Find where the given text appears and provide that cell's center as (x, y) coordinate. 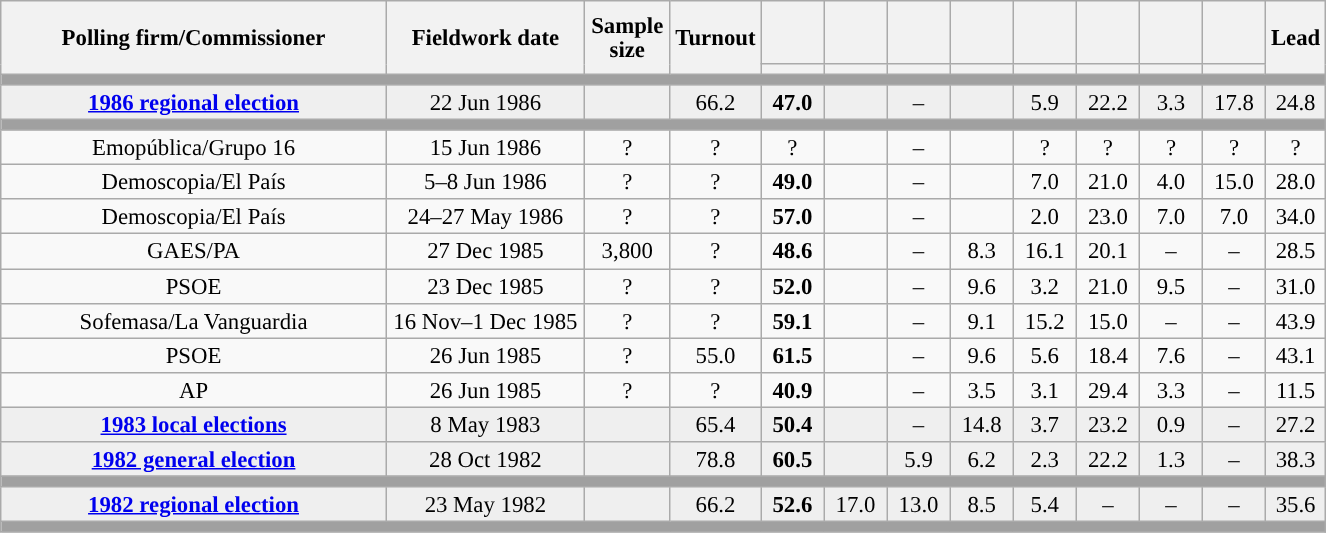
3,800 (627, 252)
16.1 (1044, 252)
GAES/PA (194, 252)
27 Dec 1985 (485, 252)
59.1 (792, 320)
13.0 (918, 504)
34.0 (1296, 218)
1982 regional election (194, 504)
17.8 (1234, 102)
3.1 (1044, 390)
43.9 (1296, 320)
29.4 (1108, 390)
24–27 May 1986 (485, 218)
2.3 (1044, 460)
0.9 (1170, 424)
1983 local elections (194, 424)
1982 general election (194, 460)
Polling firm/Commissioner (194, 38)
Sofemasa/La Vanguardia (194, 320)
2.0 (1044, 218)
61.5 (792, 356)
48.6 (792, 252)
28.0 (1296, 182)
78.8 (716, 460)
6.2 (982, 460)
Lead (1296, 38)
AP (194, 390)
8.5 (982, 504)
27.2 (1296, 424)
5.4 (1044, 504)
1986 regional election (194, 102)
49.0 (792, 182)
23 Dec 1985 (485, 286)
43.1 (1296, 356)
Sample size (627, 38)
55.0 (716, 356)
Emopública/Grupo 16 (194, 148)
15 Jun 1986 (485, 148)
38.3 (1296, 460)
52.0 (792, 286)
35.6 (1296, 504)
9.5 (1170, 286)
24.8 (1296, 102)
Fieldwork date (485, 38)
3.2 (1044, 286)
5–8 Jun 1986 (485, 182)
47.0 (792, 102)
60.5 (792, 460)
8.3 (982, 252)
23.0 (1108, 218)
14.8 (982, 424)
16 Nov–1 Dec 1985 (485, 320)
Turnout (716, 38)
4.0 (1170, 182)
7.6 (1170, 356)
52.6 (792, 504)
18.4 (1108, 356)
9.1 (982, 320)
5.6 (1044, 356)
20.1 (1108, 252)
23.2 (1108, 424)
40.9 (792, 390)
17.0 (856, 504)
3.5 (982, 390)
23 May 1982 (485, 504)
57.0 (792, 218)
1.3 (1170, 460)
22 Jun 1986 (485, 102)
28.5 (1296, 252)
31.0 (1296, 286)
50.4 (792, 424)
28 Oct 1982 (485, 460)
15.2 (1044, 320)
11.5 (1296, 390)
3.7 (1044, 424)
65.4 (716, 424)
8 May 1983 (485, 424)
